Return the [X, Y] coordinate for the center point of the cell that contains the specified text.  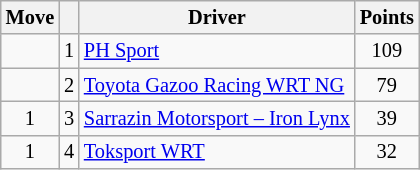
4 [69, 152]
39 [387, 118]
Sarrazin Motorsport – Iron Lynx [217, 118]
3 [69, 118]
PH Sport [217, 51]
Points [387, 17]
109 [387, 51]
32 [387, 152]
79 [387, 85]
Move [30, 17]
Toksport WRT [217, 152]
Driver [217, 17]
2 [69, 85]
Toyota Gazoo Racing WRT NG [217, 85]
